Extract the [X, Y] coordinate from the center of the cell holding the provided text.  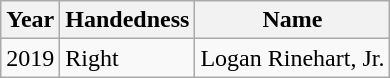
Handedness [128, 20]
Name [292, 20]
2019 [30, 58]
Logan Rinehart, Jr. [292, 58]
Year [30, 20]
Right [128, 58]
